Scan for the cell matching the given text and deliver its [X, Y] coordinate at center. 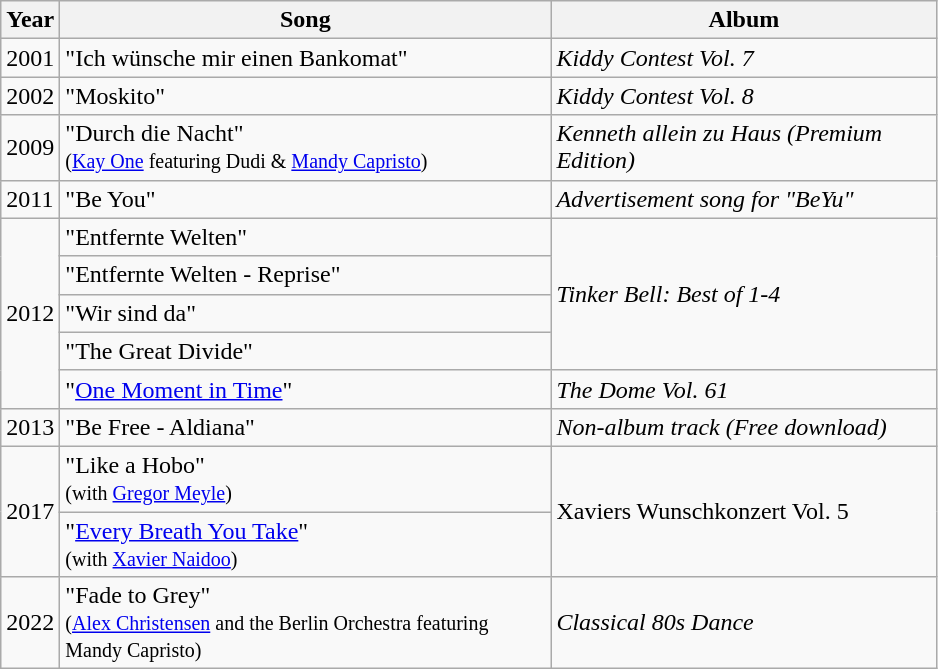
2001 [30, 58]
"Entfernte Welten - Reprise" [306, 275]
"Every Breath You Take" (with Xavier Naidoo) [306, 544]
2009 [30, 148]
Album [744, 20]
"Durch die Nacht" (Kay One featuring Dudi & Mandy Capristo) [306, 148]
Non-album track (Free download) [744, 427]
"Fade to Grey" (Alex Christensen and the Berlin Orchestra featuring Mandy Capristo) [306, 623]
Year [30, 20]
"Like a Hobo" (with Gregor Meyle) [306, 478]
Xaviers Wunschkonzert Vol. 5 [744, 511]
"Be Free - Aldiana" [306, 427]
"Entfernte Welten" [306, 237]
Tinker Bell: Best of 1-4 [744, 294]
2013 [30, 427]
2012 [30, 313]
2002 [30, 96]
"The Great Divide" [306, 351]
Kiddy Contest Vol. 7 [744, 58]
2022 [30, 623]
Song [306, 20]
"Be You" [306, 199]
2017 [30, 511]
"Wir sind da" [306, 313]
The Dome Vol. 61 [744, 389]
2011 [30, 199]
Classical 80s Dance [744, 623]
Advertisement song for "BeYu" [744, 199]
Kiddy Contest Vol. 8 [744, 96]
Kenneth allein zu Haus (Premium Edition) [744, 148]
"Moskito" [306, 96]
"One Moment in Time" [306, 389]
"Ich wünsche mir einen Bankomat" [306, 58]
